Extract the [x, y] coordinate from the center of the cell holding the provided text.  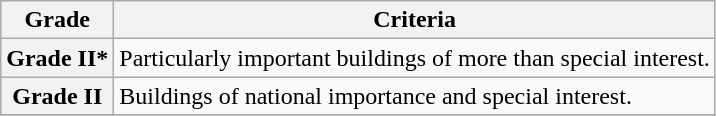
Grade II* [58, 58]
Particularly important buildings of more than special interest. [415, 58]
Grade II [58, 96]
Criteria [415, 20]
Buildings of national importance and special interest. [415, 96]
Grade [58, 20]
